For the text-containing cell, return its midpoint in [X, Y] coordinate format. 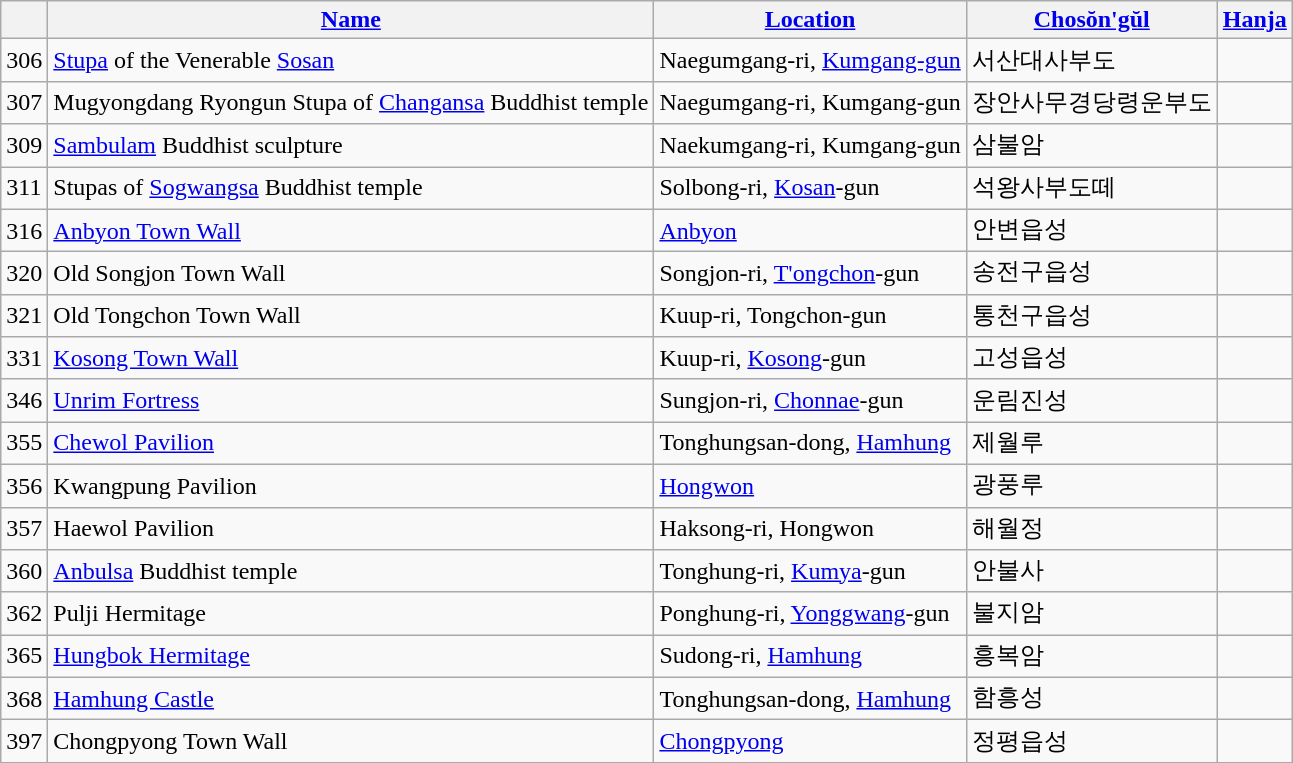
Tonghung-ri, Kumya-gun [810, 572]
Solbong-ri, Kosan-gun [810, 188]
Chewol Pavilion [351, 444]
불지암 [1092, 614]
346 [24, 400]
362 [24, 614]
Anbyon Town Wall [351, 230]
Kwangpung Pavilion [351, 486]
흥복암 [1092, 656]
Stupas of Sogwangsa Buddhist temple [351, 188]
Old Songjon Town Wall [351, 274]
Hanja [1254, 20]
309 [24, 146]
Chongpyong Town Wall [351, 742]
함흥성 [1092, 698]
Anbulsa Buddhist temple [351, 572]
Sudong-ri, Hamhung [810, 656]
397 [24, 742]
Old Tongchon Town Wall [351, 316]
정평읍성 [1092, 742]
Location [810, 20]
장안사무경당령운부도 [1092, 102]
Songjon-ri, T'ongchon-gun [810, 274]
Chongpyong [810, 742]
Sambulam Buddhist sculpture [351, 146]
Kosong Town Wall [351, 358]
광풍루 [1092, 486]
360 [24, 572]
355 [24, 444]
306 [24, 60]
서산대사부도 [1092, 60]
Ponghung-ri, Yonggwang-gun [810, 614]
Haewol Pavilion [351, 528]
Sungjon-ri, Chonnae-gun [810, 400]
삼불암 [1092, 146]
Naekumgang-ri, Kumgang-gun [810, 146]
331 [24, 358]
석왕사부도떼 [1092, 188]
송전구읍성 [1092, 274]
안변읍성 [1092, 230]
Kuup-ri, Kosong-gun [810, 358]
운림진성 [1092, 400]
안불사 [1092, 572]
311 [24, 188]
356 [24, 486]
Stupa of the Venerable Sosan [351, 60]
320 [24, 274]
제월루 [1092, 444]
Hongwon [810, 486]
368 [24, 698]
Hamhung Castle [351, 698]
Haksong-ri, Hongwon [810, 528]
Hungbok Hermitage [351, 656]
Anbyon [810, 230]
Mugyongdang Ryongun Stupa of Changansa Buddhist temple [351, 102]
통천구읍성 [1092, 316]
Chosŏn'gŭl [1092, 20]
Name [351, 20]
해월정 [1092, 528]
Unrim Fortress [351, 400]
365 [24, 656]
Kuup-ri, Tongchon-gun [810, 316]
Pulji Hermitage [351, 614]
321 [24, 316]
307 [24, 102]
고성읍성 [1092, 358]
316 [24, 230]
357 [24, 528]
